Pinpoint the cell where the given text exists, returning its (x, y) midpoint coordinate. 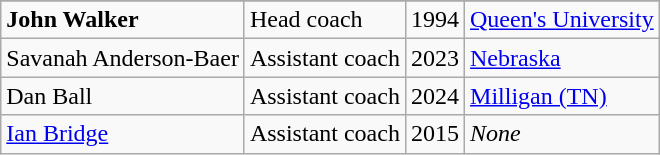
2015 (434, 134)
Head coach (324, 20)
John Walker (123, 20)
Savanah Anderson-Baer (123, 58)
1994 (434, 20)
Ian Bridge (123, 134)
Dan Ball (123, 96)
Milligan (TN) (562, 96)
Queen's University (562, 20)
2023 (434, 58)
2024 (434, 96)
Nebraska (562, 58)
None (562, 134)
